Output the [x, y] coordinate of the center of the cell containing the given text.  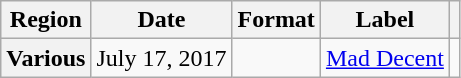
Mad Decent [384, 58]
July 17, 2017 [162, 58]
Region [46, 20]
Label [384, 20]
Date [162, 20]
Format [276, 20]
Various [46, 58]
